Detect which cell encompasses the target text, then output its (x, y) center coordinate. 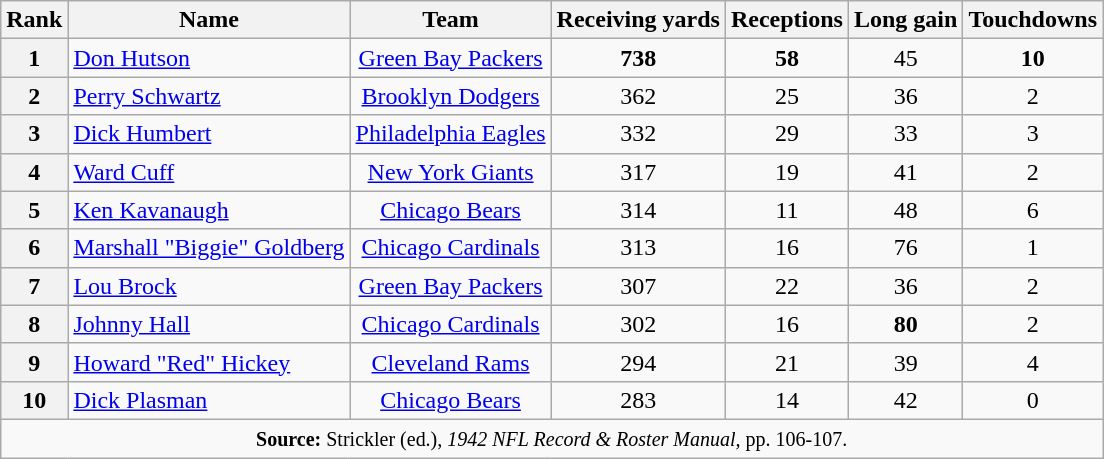
Receptions (786, 20)
41 (905, 172)
39 (905, 362)
332 (638, 134)
313 (638, 248)
7 (34, 286)
Long gain (905, 20)
314 (638, 210)
Dick Humbert (209, 134)
307 (638, 286)
11 (786, 210)
Cleveland Rams (450, 362)
294 (638, 362)
58 (786, 58)
Perry Schwartz (209, 96)
New York Giants (450, 172)
14 (786, 400)
25 (786, 96)
45 (905, 58)
Team (450, 20)
Source: Strickler (ed.), 1942 NFL Record & Roster Manual, pp. 106-107. (552, 438)
Don Hutson (209, 58)
Name (209, 20)
Johnny Hall (209, 324)
48 (905, 210)
738 (638, 58)
Brooklyn Dodgers (450, 96)
317 (638, 172)
362 (638, 96)
19 (786, 172)
9 (34, 362)
Ken Kavanaugh (209, 210)
Ward Cuff (209, 172)
21 (786, 362)
76 (905, 248)
Marshall "Biggie" Goldberg (209, 248)
302 (638, 324)
8 (34, 324)
Touchdowns (1033, 20)
Lou Brock (209, 286)
42 (905, 400)
29 (786, 134)
283 (638, 400)
Philadelphia Eagles (450, 134)
Rank (34, 20)
Dick Plasman (209, 400)
Receiving yards (638, 20)
5 (34, 210)
33 (905, 134)
80 (905, 324)
22 (786, 286)
0 (1033, 400)
Howard "Red" Hickey (209, 362)
